Identify which cell holds the provided text, then report its (X, Y) central coordinate. 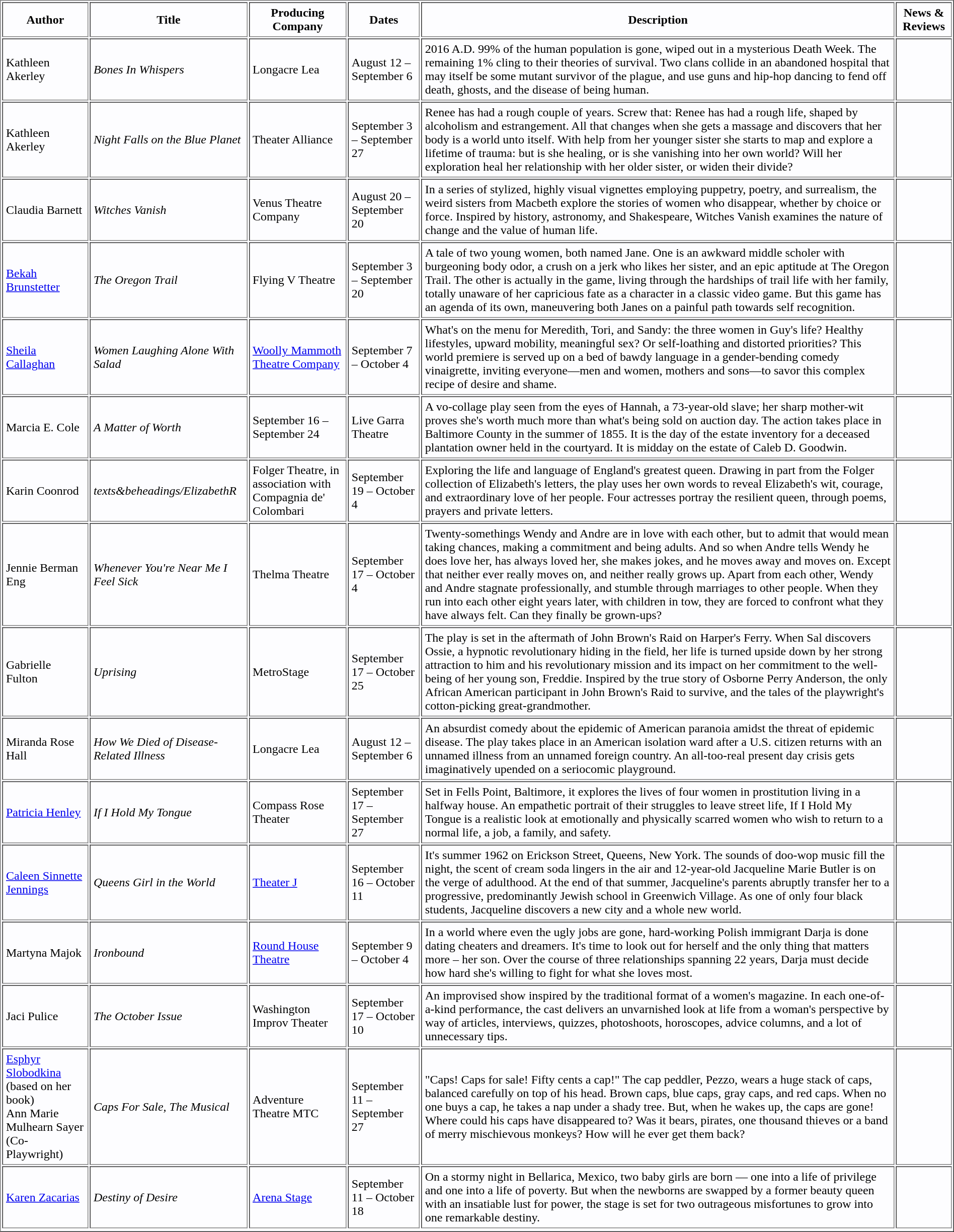
September 17 – October 25 (383, 671)
Queens Girl in the World (168, 882)
Patricia Henley (45, 812)
Karen Zacarias (45, 1198)
Sheila Callaghan (45, 357)
Karin Coonrod (45, 491)
Folger Theatre, in association with Compagnia de' Colombari (298, 491)
How We Died of Disease-Related Illness (168, 749)
Round House Theatre (298, 953)
September 3 – September 20 (383, 280)
September 17 – October 10 (383, 1017)
Bones In Whispers (168, 69)
Flying V Theatre (298, 280)
Uprising (168, 671)
Author (45, 19)
Bekah Brunstetter (45, 280)
The Oregon Trail (168, 280)
September 16 – September 24 (298, 428)
August 20 – September 20 (383, 210)
Theater J (298, 882)
Witches Vanish (168, 210)
Compass Rose Theater (298, 812)
Title (168, 19)
September 17 – September 27 (383, 812)
Women Laughing Alone With Salad (168, 357)
MetroStage (298, 671)
September 19 – October 4 (383, 491)
Washington Improv Theater (298, 1017)
A Matter of Worth (168, 428)
Jaci Pulice (45, 1017)
Woolly Mammoth Theatre Company (298, 357)
Caleen Sinnette Jennings (45, 882)
Thelma Theatre (298, 575)
Caps For Sale, The Musical (168, 1107)
Marcia E. Cole (45, 428)
Arena Stage (298, 1198)
Night Falls on the Blue Planet (168, 139)
Adventure Theatre MTC (298, 1107)
September 11 – September 27 (383, 1107)
September 17 – October 4 (383, 575)
September 16 – October 11 (383, 882)
Whenever You're Near Me I Feel Sick (168, 575)
Description (658, 19)
texts&beheadings/ElizabethR (168, 491)
Producing Company (298, 19)
Claudia Barnett (45, 210)
Jennie Berman Eng (45, 575)
The October Issue (168, 1017)
Gabrielle Fulton (45, 671)
Theater Alliance (298, 139)
Destiny of Desire (168, 1198)
September 9 – October 4 (383, 953)
Live Garra Theatre (383, 428)
News & Reviews (924, 19)
Dates (383, 19)
Miranda Rose Hall (45, 749)
September 3 – September 27 (383, 139)
If I Hold My Tongue (168, 812)
Ironbound (168, 953)
September 11 – October 18 (383, 1198)
Esphyr Slobodkina (based on her book)Ann Marie Mulhearn Sayer (Co-Playwright) (45, 1107)
September 7 – October 4 (383, 357)
Martyna Majok (45, 953)
Venus Theatre Company (298, 210)
